Output the [X, Y] coordinate of the center of the cell containing the given text.  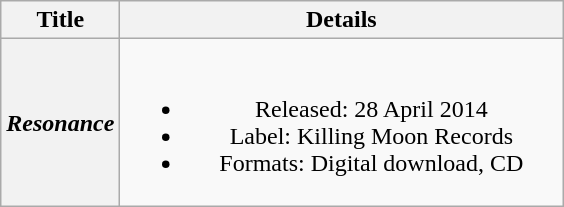
Details [342, 20]
Released: 28 April 2014Label: Killing Moon RecordsFormats: Digital download, CD [342, 122]
Title [60, 20]
Resonance [60, 122]
